From the cell containing the given text, extract its center point as (x, y) coordinate. 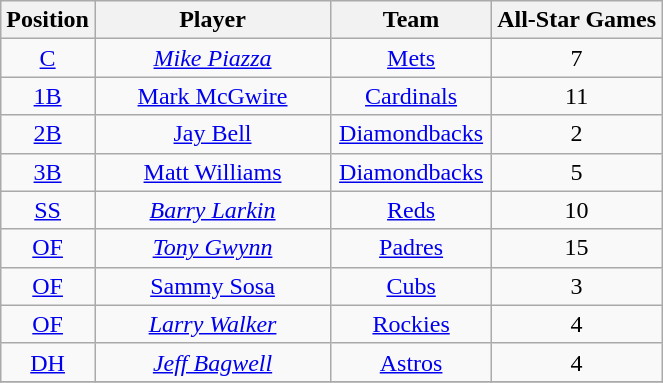
Rockies (412, 324)
C (48, 58)
Tony Gwynn (212, 248)
3B (48, 172)
SS (48, 210)
Cardinals (412, 96)
10 (577, 210)
3 (577, 286)
Barry Larkin (212, 210)
1B (48, 96)
Padres (412, 248)
2B (48, 134)
Mets (412, 58)
Jay Bell (212, 134)
11 (577, 96)
Player (212, 20)
2 (577, 134)
Cubs (412, 286)
Matt Williams (212, 172)
Sammy Sosa (212, 286)
Larry Walker (212, 324)
7 (577, 58)
Mark McGwire (212, 96)
Jeff Bagwell (212, 362)
All-Star Games (577, 20)
Astros (412, 362)
DH (48, 362)
Mike Piazza (212, 58)
Position (48, 20)
Reds (412, 210)
5 (577, 172)
15 (577, 248)
Team (412, 20)
